Scan for the cell matching the given text and deliver its [x, y] coordinate at center. 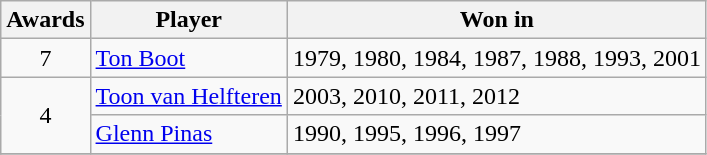
Won in [496, 20]
Awards [46, 20]
4 [46, 115]
7 [46, 58]
Player [188, 20]
2003, 2010, 2011, 2012 [496, 96]
Glenn Pinas [188, 134]
1979, 1980, 1984, 1987, 1988, 1993, 2001 [496, 58]
Ton Boot [188, 58]
Toon van Helfteren [188, 96]
1990, 1995, 1996, 1997 [496, 134]
